Detect which cell encompasses the target text, then output its (x, y) center coordinate. 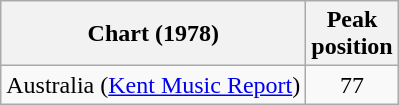
Chart (1978) (154, 34)
Australia (Kent Music Report) (154, 85)
Peakposition (352, 34)
77 (352, 85)
